Find where the given text appears and provide that cell's center as (X, Y) coordinate. 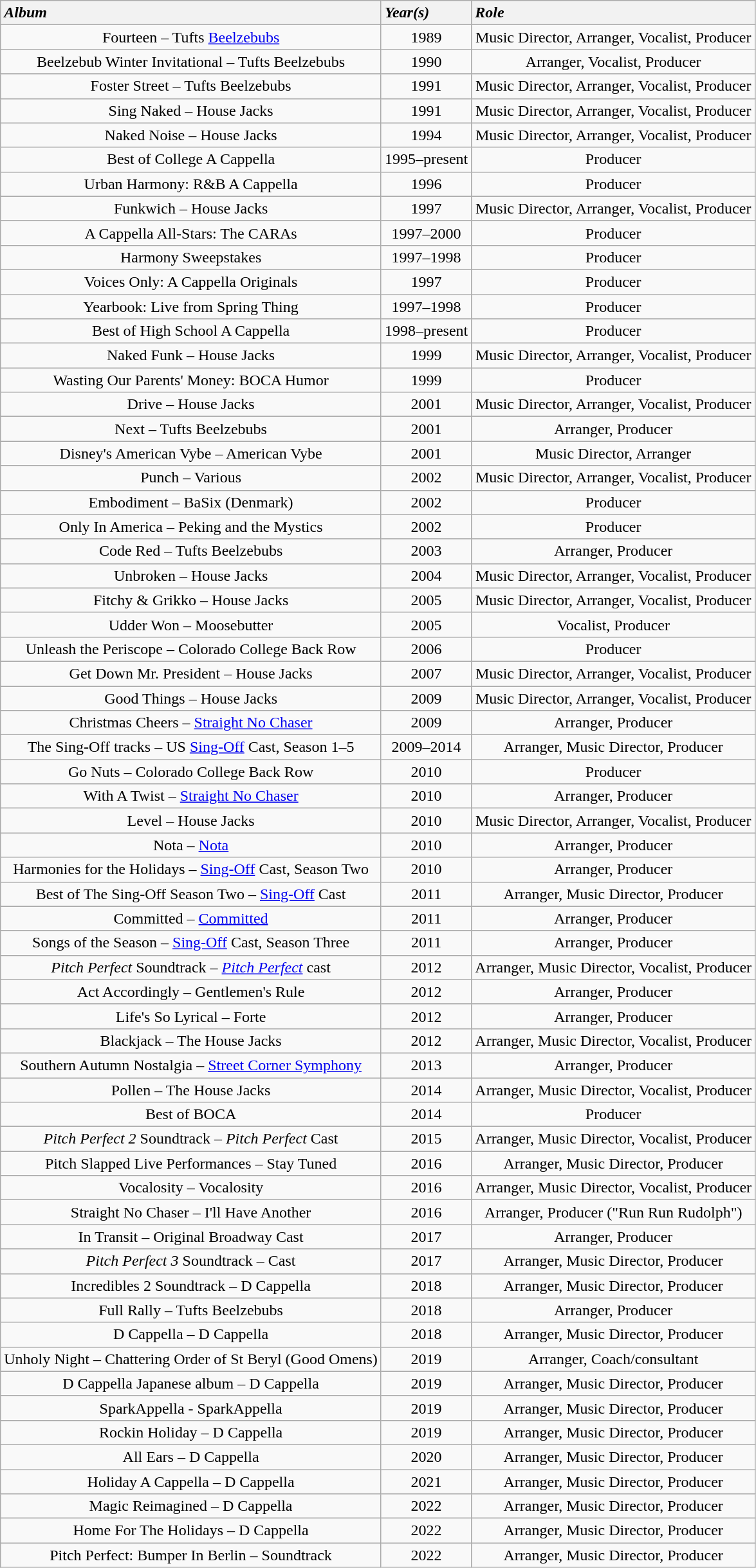
Code Red – Tufts Beelzebubs (191, 551)
2020 (426, 1457)
Straight No Chaser – I'll Have Another (191, 1212)
Best of High School A Cappella (191, 331)
1989 (426, 37)
Best of College A Cappella (191, 160)
Harmonies for the Holidays – Sing-Off Cast, Season Two (191, 870)
2013 (426, 1065)
Drive – House Jacks (191, 405)
Yearbook: Live from Spring Thing (191, 307)
Vocalist, Producer (614, 624)
D Cappella – D Cappella (191, 1335)
1997–2000 (426, 233)
Next – Tufts Beelzebubs (191, 429)
Magic Reimagined – D Cappella (191, 1506)
Fitchy & Grikko – House Jacks (191, 600)
Level – House Jacks (191, 821)
Blackjack – The House Jacks (191, 1041)
Naked Noise – House Jacks (191, 135)
Pitch Slapped Live Performances – Stay Tuned (191, 1163)
Good Things – House Jacks (191, 698)
Arranger, Coach/consultant (614, 1359)
Act Accordingly – Gentlemen's Rule (191, 992)
In Transit – Original Broadway Cast (191, 1237)
Unbroken – House Jacks (191, 576)
Voices Only: A Cappella Originals (191, 282)
Southern Autumn Nostalgia – Street Corner Symphony (191, 1065)
Pitch Perfect 3 Soundtrack – Cast (191, 1261)
Incredibles 2 Soundtrack – D Cappella (191, 1286)
1996 (426, 184)
Beelzebub Winter Invitational – Tufts Beelzebubs (191, 62)
Harmony Sweepstakes (191, 257)
Funkwich – House Jacks (191, 208)
Only In America – Peking and the Mystics (191, 527)
Pitch Perfect 2 Soundtrack – Pitch Perfect Cast (191, 1139)
Album (191, 13)
All Ears – D Cappella (191, 1457)
2021 (426, 1481)
Best of The Sing-Off Season Two – Sing-Off Cast (191, 894)
Christmas Cheers – Straight No Chaser (191, 723)
Disney's American Vybe – American Vybe (191, 453)
Rockin Holiday – D Cappella (191, 1432)
Life's So Lyrical – Forte (191, 1016)
Wasting Our Parents' Money: BOCA Humor (191, 380)
2006 (426, 649)
Committed – Committed (191, 918)
Holiday A Cappella – D Cappella (191, 1481)
Music Director, Arranger (614, 453)
1994 (426, 135)
Nota – Nota (191, 845)
2015 (426, 1139)
Get Down Mr. President – House Jacks (191, 673)
SparkAppella - SparkAppella (191, 1408)
Sing Naked – House Jacks (191, 111)
2003 (426, 551)
D Cappella Japanese album – D Cappella (191, 1383)
1998–present (426, 331)
Go Nuts – Colorado College Back Row (191, 772)
Fourteen – Tufts Beelzebubs (191, 37)
A Cappella All-Stars: The CARAs (191, 233)
2007 (426, 673)
Embodiment – BaSix (Denmark) (191, 502)
Best of BOCA (191, 1115)
Pitch Perfect: Bumper In Berlin – Soundtrack (191, 1555)
Vocalosity – Vocalosity (191, 1188)
1995–present (426, 160)
Songs of the Season – Sing-Off Cast, Season Three (191, 943)
Full Rally – Tufts Beelzebubs (191, 1310)
Pitch Perfect Soundtrack – Pitch Perfect cast (191, 967)
Pollen – The House Jacks (191, 1090)
1990 (426, 62)
Home For The Holidays – D Cappella (191, 1531)
2009–2014 (426, 747)
Naked Funk – House Jacks (191, 356)
2004 (426, 576)
Punch – Various (191, 478)
Unholy Night – Chattering Order of St Beryl (Good Omens) (191, 1359)
Role (614, 13)
With A Twist – Straight No Chaser (191, 796)
Foster Street – Tufts Beelzebubs (191, 86)
Arranger, Producer ("Run Run Rudolph") (614, 1212)
Urban Harmony: R&B A Cappella (191, 184)
Unleash the Periscope – Colorado College Back Row (191, 649)
Arranger, Vocalist, Producer (614, 62)
The Sing-Off tracks – US Sing-Off Cast, Season 1–5 (191, 747)
Year(s) (426, 13)
Udder Won – Moosebutter (191, 624)
